Output the [X, Y] coordinate of the center of the cell containing the given text.  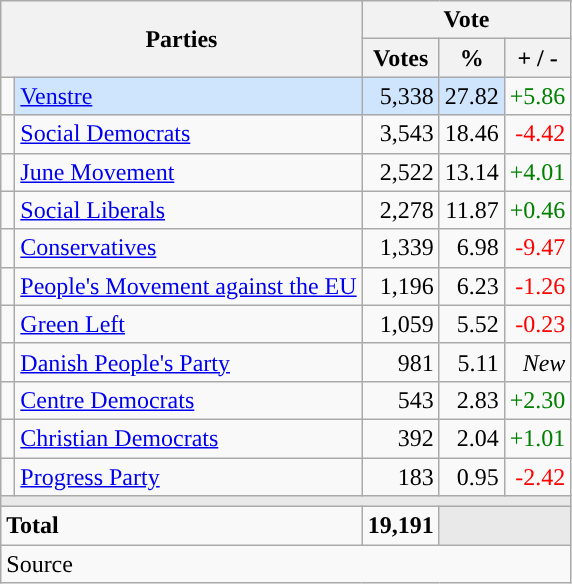
1,339 [400, 248]
543 [400, 400]
Christian Democrats [188, 438]
27.82 [472, 96]
Social Liberals [188, 210]
+2.30 [538, 400]
New [538, 362]
2.04 [472, 438]
Vote [466, 20]
6.98 [472, 248]
5.11 [472, 362]
-2.42 [538, 477]
Venstre [188, 96]
Progress Party [188, 477]
Conservatives [188, 248]
18.46 [472, 134]
3,543 [400, 134]
% [472, 58]
19,191 [400, 526]
981 [400, 362]
0.95 [472, 477]
2,522 [400, 172]
1,059 [400, 324]
-4.42 [538, 134]
+5.86 [538, 96]
2,278 [400, 210]
Centre Democrats [188, 400]
5.52 [472, 324]
6.23 [472, 286]
+1.01 [538, 438]
+4.01 [538, 172]
June Movement [188, 172]
13.14 [472, 172]
+0.46 [538, 210]
11.87 [472, 210]
Social Democrats [188, 134]
Source [286, 564]
-9.47 [538, 248]
Danish People's Party [188, 362]
Green Left [188, 324]
2.83 [472, 400]
+ / - [538, 58]
Parties [182, 39]
-0.23 [538, 324]
5,338 [400, 96]
1,196 [400, 286]
183 [400, 477]
392 [400, 438]
Total [182, 526]
People's Movement against the EU [188, 286]
Votes [400, 58]
-1.26 [538, 286]
